Identify which cell holds the provided text, then report its (x, y) central coordinate. 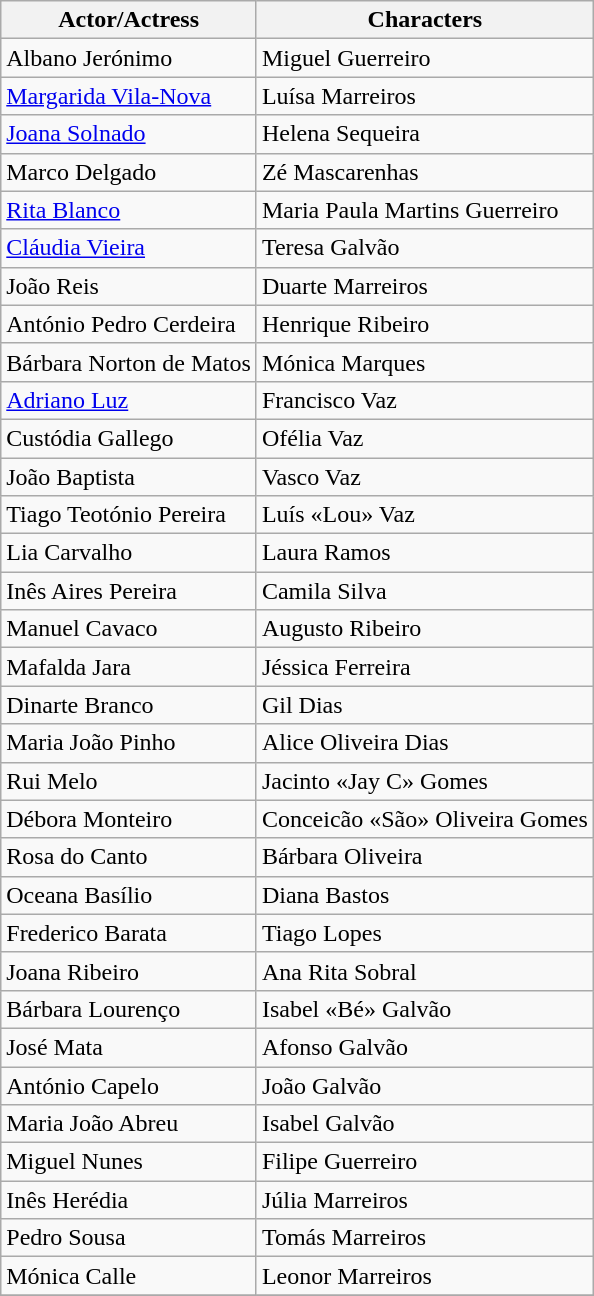
Actor/Actress (129, 20)
Zé Mascarenhas (424, 172)
Bárbara Lourenço (129, 1009)
Bárbara Oliveira (424, 857)
António Capelo (129, 1085)
Characters (424, 20)
Joana Solnado (129, 134)
Mónica Calle (129, 1276)
Júlia Marreiros (424, 1200)
Miguel Nunes (129, 1162)
Lia Carvalho (129, 553)
Rita Blanco (129, 210)
Teresa Galvão (424, 248)
José Mata (129, 1047)
Dinarte Branco (129, 705)
Camila Silva (424, 591)
João Reis (129, 286)
Jéssica Ferreira (424, 667)
Inês Herédia (129, 1200)
Laura Ramos (424, 553)
Maria João Pinho (129, 743)
Miguel Guerreiro (424, 58)
Inês Aires Pereira (129, 591)
Rui Melo (129, 781)
Diana Bastos (424, 895)
Custódia Gallego (129, 438)
Vasco Vaz (424, 477)
Maria Paula Martins Guerreiro (424, 210)
Gil Dias (424, 705)
Henrique Ribeiro (424, 324)
Ofélia Vaz (424, 438)
Joana Ribeiro (129, 971)
Bárbara Norton de Matos (129, 362)
Francisco Vaz (424, 400)
Conceicão «São» Oliveira Gomes (424, 819)
Adriano Luz (129, 400)
Marco Delgado (129, 172)
Filipe Guerreiro (424, 1162)
Leonor Marreiros (424, 1276)
João Baptista (129, 477)
Helena Sequeira (424, 134)
Afonso Galvão (424, 1047)
Margarida Vila-Nova (129, 96)
Jacinto «Jay C» Gomes (424, 781)
António Pedro Cerdeira (129, 324)
Rosa do Canto (129, 857)
Tomás Marreiros (424, 1238)
Frederico Barata (129, 933)
Duarte Marreiros (424, 286)
Mafalda Jara (129, 667)
Tiago Teotónio Pereira (129, 515)
Augusto Ribeiro (424, 629)
Maria João Abreu (129, 1124)
Luís «Lou» Vaz (424, 515)
Luísa Marreiros (424, 96)
Isabel Galvão (424, 1124)
Albano Jerónimo (129, 58)
Mónica Marques (424, 362)
Alice Oliveira Dias (424, 743)
Ana Rita Sobral (424, 971)
Manuel Cavaco (129, 629)
Oceana Basílio (129, 895)
Cláudia Vieira (129, 248)
Débora Monteiro (129, 819)
Pedro Sousa (129, 1238)
Tiago Lopes (424, 933)
Isabel «Bé» Galvão (424, 1009)
João Galvão (424, 1085)
